For the text-containing cell, return its midpoint in [x, y] coordinate format. 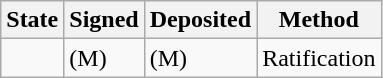
Signed [104, 20]
Method [319, 20]
Ratification [319, 58]
Deposited [200, 20]
State [32, 20]
